Return the [X, Y] coordinate for the center point of the cell that contains the specified text.  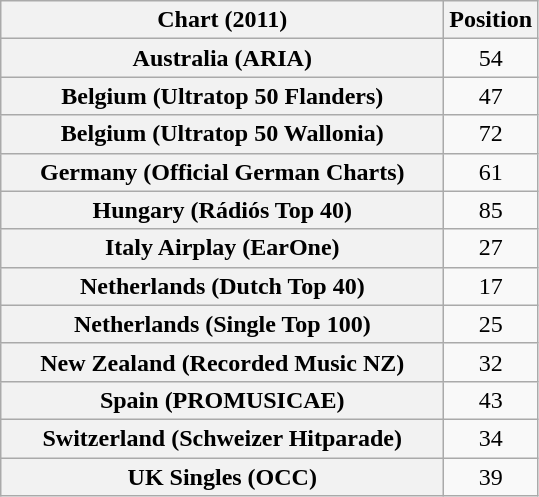
Netherlands (Single Top 100) [222, 324]
Italy Airplay (EarOne) [222, 248]
27 [491, 248]
Belgium (Ultratop 50 Flanders) [222, 96]
34 [491, 438]
Position [491, 20]
54 [491, 58]
25 [491, 324]
61 [491, 172]
32 [491, 362]
43 [491, 400]
Hungary (Rádiós Top 40) [222, 210]
Netherlands (Dutch Top 40) [222, 286]
Spain (PROMUSICAE) [222, 400]
Australia (ARIA) [222, 58]
UK Singles (OCC) [222, 477]
Germany (Official German Charts) [222, 172]
72 [491, 134]
39 [491, 477]
47 [491, 96]
Belgium (Ultratop 50 Wallonia) [222, 134]
New Zealand (Recorded Music NZ) [222, 362]
Chart (2011) [222, 20]
Switzerland (Schweizer Hitparade) [222, 438]
85 [491, 210]
17 [491, 286]
